Return (x, y) of the center of cell containing provided text 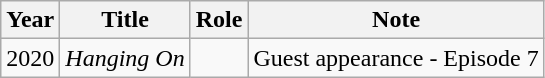
Note (396, 20)
Year (30, 20)
Role (219, 20)
2020 (30, 58)
Hanging On (125, 58)
Title (125, 20)
Guest appearance - Episode 7 (396, 58)
